Search for the cell housing the specified text and yield its [x, y] center coordinate. 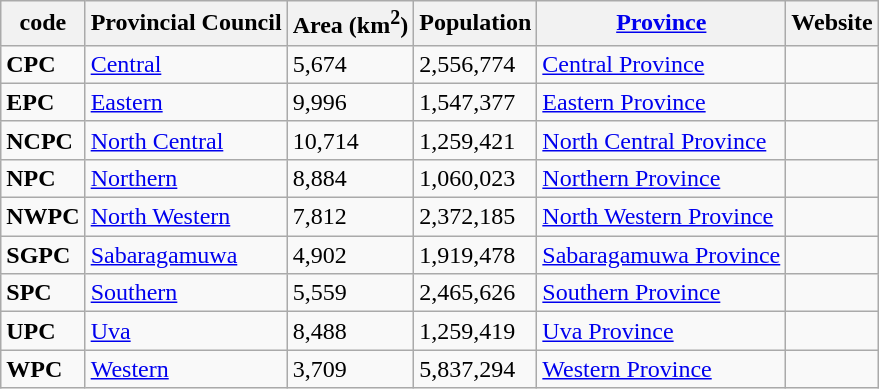
Provincial Council [186, 24]
NPC [43, 178]
5,837,294 [476, 369]
code [43, 24]
1,259,419 [476, 331]
CPC [43, 64]
1,547,377 [476, 102]
Northern Province [662, 178]
8,884 [350, 178]
North Central [186, 140]
SPC [43, 293]
Website [832, 24]
5,674 [350, 64]
Uva Province [662, 331]
WPC [43, 369]
Northern [186, 178]
NWPC [43, 217]
Eastern [186, 102]
Sabaragamuwa [186, 255]
Sabaragamuwa Province [662, 255]
Central [186, 64]
Central Province [662, 64]
Province [662, 24]
5,559 [350, 293]
NCPC [43, 140]
Southern [186, 293]
EPC [43, 102]
7,812 [350, 217]
8,488 [350, 331]
UPC [43, 331]
2,556,774 [476, 64]
Western Province [662, 369]
1,060,023 [476, 178]
SGPC [43, 255]
Population [476, 24]
1,259,421 [476, 140]
2,465,626 [476, 293]
4,902 [350, 255]
3,709 [350, 369]
Western [186, 369]
Uva [186, 331]
Area (km2) [350, 24]
1,919,478 [476, 255]
2,372,185 [476, 217]
North Western Province [662, 217]
9,996 [350, 102]
Southern Province [662, 293]
North Western [186, 217]
North Central Province [662, 140]
10,714 [350, 140]
Eastern Province [662, 102]
